Return the (X, Y) coordinate for the center point of the cell that contains the specified text.  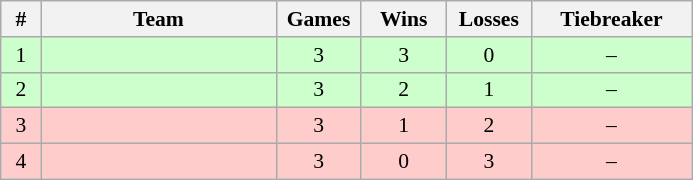
4 (21, 162)
Games (318, 19)
# (21, 19)
Team (158, 19)
Tiebreaker (611, 19)
Wins (404, 19)
Losses (488, 19)
